Extract the (X, Y) coordinate from the center of the cell holding the provided text.  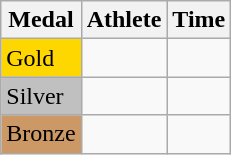
Silver (41, 96)
Bronze (41, 134)
Gold (41, 58)
Athlete (124, 20)
Medal (41, 20)
Time (199, 20)
